Provide the [x, y] coordinate of the cell's center where the given text is located.  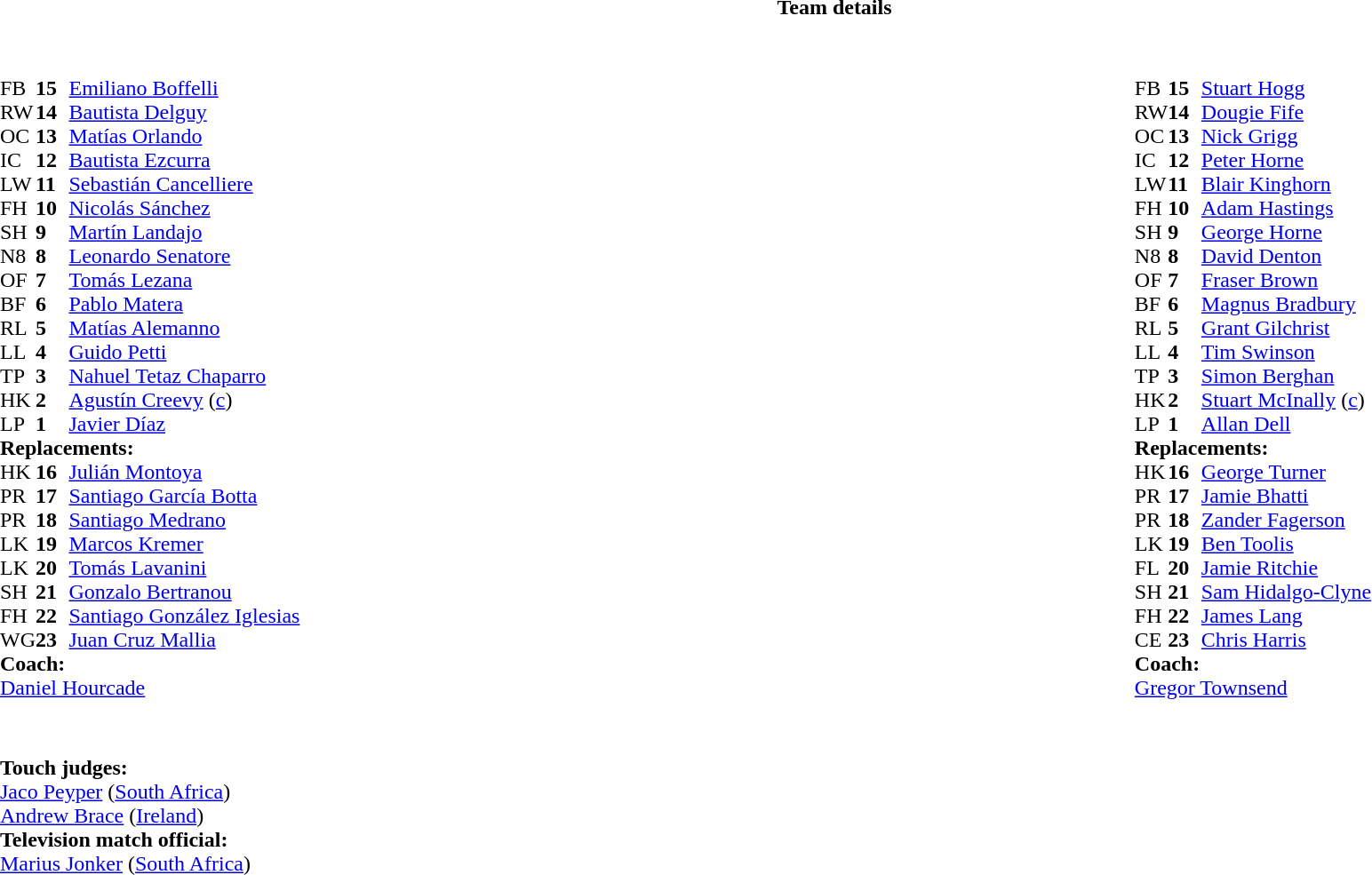
Allan Dell [1287, 425]
Marcos Kremer [184, 544]
Tomás Lavanini [184, 569]
Bautista Delguy [184, 112]
Emiliano Boffelli [184, 89]
Nicolás Sánchez [184, 208]
Tomás Lezana [184, 281]
Zander Fagerson [1287, 521]
Pablo Matera [184, 304]
Magnus Bradbury [1287, 304]
Fraser Brown [1287, 281]
Stuart Hogg [1287, 89]
James Lang [1287, 616]
Stuart McInally (c) [1287, 400]
Bautista Ezcurra [184, 160]
Matías Orlando [184, 137]
Blair Kinghorn [1287, 185]
Nahuel Tetaz Chaparro [184, 377]
Gregor Townsend [1253, 688]
Dougie Fife [1287, 112]
Santiago González Iglesias [184, 616]
Jamie Bhatti [1287, 496]
Nick Grigg [1287, 137]
David Denton [1287, 256]
Gonzalo Bertranou [184, 592]
George Turner [1287, 473]
Simon Berghan [1287, 377]
Santiago Medrano [184, 521]
Ben Toolis [1287, 544]
Martín Landajo [184, 233]
Tim Swinson [1287, 352]
CE [1152, 640]
Matías Alemanno [184, 329]
Julián Montoya [184, 473]
George Horne [1287, 233]
WG [18, 640]
Grant Gilchrist [1287, 329]
Peter Horne [1287, 160]
Daniel Hourcade [149, 688]
Javier Díaz [184, 425]
Santiago García Botta [184, 496]
Agustín Creevy (c) [184, 400]
FL [1152, 569]
Leonardo Senatore [184, 256]
Guido Petti [184, 352]
Jamie Ritchie [1287, 569]
Juan Cruz Mallia [184, 640]
Adam Hastings [1287, 208]
Sam Hidalgo-Clyne [1287, 592]
Chris Harris [1287, 640]
Sebastián Cancelliere [184, 185]
